Search for the cell housing the specified text and yield its [X, Y] center coordinate. 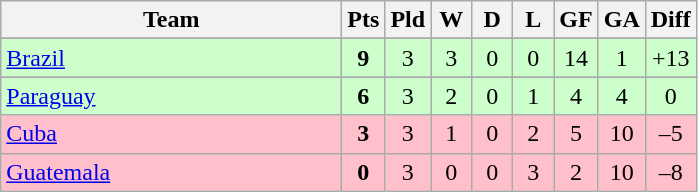
Pld [408, 20]
Pts [364, 20]
Diff [670, 20]
Cuba [172, 134]
W [452, 20]
GA [622, 20]
Guatemala [172, 172]
14 [576, 58]
D [492, 20]
+13 [670, 58]
Team [172, 20]
–5 [670, 134]
6 [364, 96]
Brazil [172, 58]
–8 [670, 172]
Paraguay [172, 96]
GF [576, 20]
L [534, 20]
9 [364, 58]
5 [576, 134]
